Provide the [x, y] coordinate of the cell's center where the given text is located.  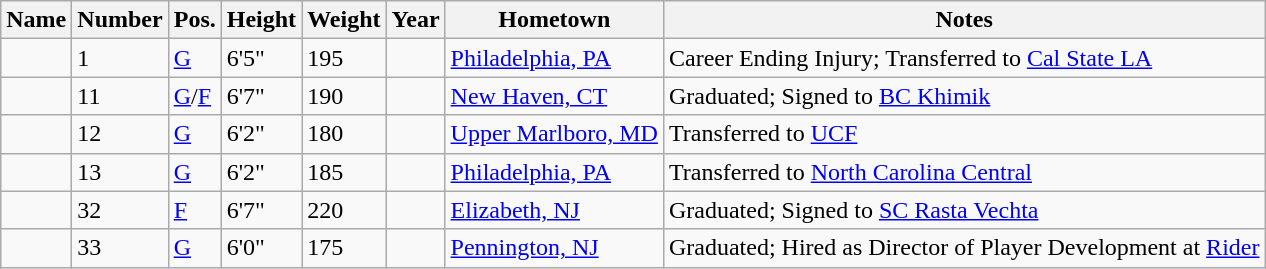
Name [36, 20]
12 [120, 134]
11 [120, 96]
Pos. [194, 20]
6'0" [261, 248]
1 [120, 58]
F [194, 210]
Graduated; Signed to BC Khimik [964, 96]
Weight [344, 20]
Graduated; Hired as Director of Player Development at Rider [964, 248]
Hometown [554, 20]
180 [344, 134]
190 [344, 96]
Number [120, 20]
Elizabeth, NJ [554, 210]
Career Ending Injury; Transferred to Cal State LA [964, 58]
175 [344, 248]
G/F [194, 96]
New Haven, CT [554, 96]
195 [344, 58]
Transferred to UCF [964, 134]
Graduated; Signed to SC Rasta Vechta [964, 210]
Pennington, NJ [554, 248]
33 [120, 248]
Transferred to North Carolina Central [964, 172]
185 [344, 172]
Notes [964, 20]
13 [120, 172]
32 [120, 210]
6'5" [261, 58]
220 [344, 210]
Upper Marlboro, MD [554, 134]
Height [261, 20]
Year [416, 20]
